For the text-containing cell, return its midpoint in [x, y] coordinate format. 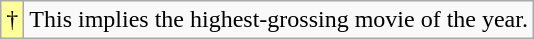
This implies the highest-grossing movie of the year. [279, 20]
† [12, 20]
